Detect which cell encompasses the target text, then output its (x, y) center coordinate. 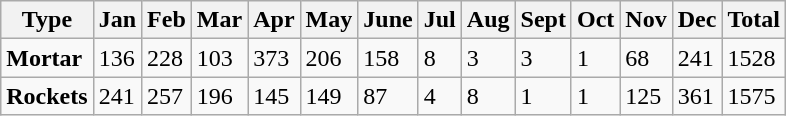
Mortar (47, 58)
361 (697, 96)
Oct (595, 20)
4 (440, 96)
228 (167, 58)
1575 (754, 96)
103 (219, 58)
145 (274, 96)
149 (329, 96)
June (388, 20)
206 (329, 58)
1528 (754, 58)
87 (388, 96)
Mar (219, 20)
Jul (440, 20)
Feb (167, 20)
Type (47, 20)
196 (219, 96)
373 (274, 58)
May (329, 20)
68 (646, 58)
Rockets (47, 96)
Jan (117, 20)
125 (646, 96)
Aug (488, 20)
Apr (274, 20)
158 (388, 58)
Nov (646, 20)
136 (117, 58)
Sept (543, 20)
257 (167, 96)
Dec (697, 20)
Total (754, 20)
